Return (x, y) of the center of cell containing provided text 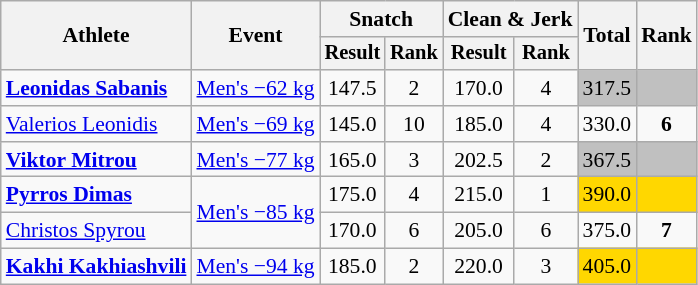
Kakhi Kakhiashvili (96, 267)
405.0 (608, 267)
Men's −77 kg (255, 160)
Clean & Jerk (510, 19)
390.0 (608, 195)
Men's −94 kg (255, 267)
Leonidas Sabanis (96, 88)
147.5 (353, 88)
215.0 (479, 195)
205.0 (479, 231)
1 (546, 195)
202.5 (479, 160)
Snatch (382, 19)
165.0 (353, 160)
145.0 (353, 124)
375.0 (608, 231)
Valerios Leonidis (96, 124)
Men's −85 kg (255, 212)
220.0 (479, 267)
317.5 (608, 88)
330.0 (608, 124)
Pyrros Dimas (96, 195)
Event (255, 36)
Total (608, 36)
Men's −69 kg (255, 124)
Men's −62 kg (255, 88)
Athlete (96, 36)
7 (666, 231)
175.0 (353, 195)
Christos Spyrou (96, 231)
10 (414, 124)
Viktor Mitrou (96, 160)
367.5 (608, 160)
